Determine the (X, Y) coordinate at the center of the cell enclosing the given text.  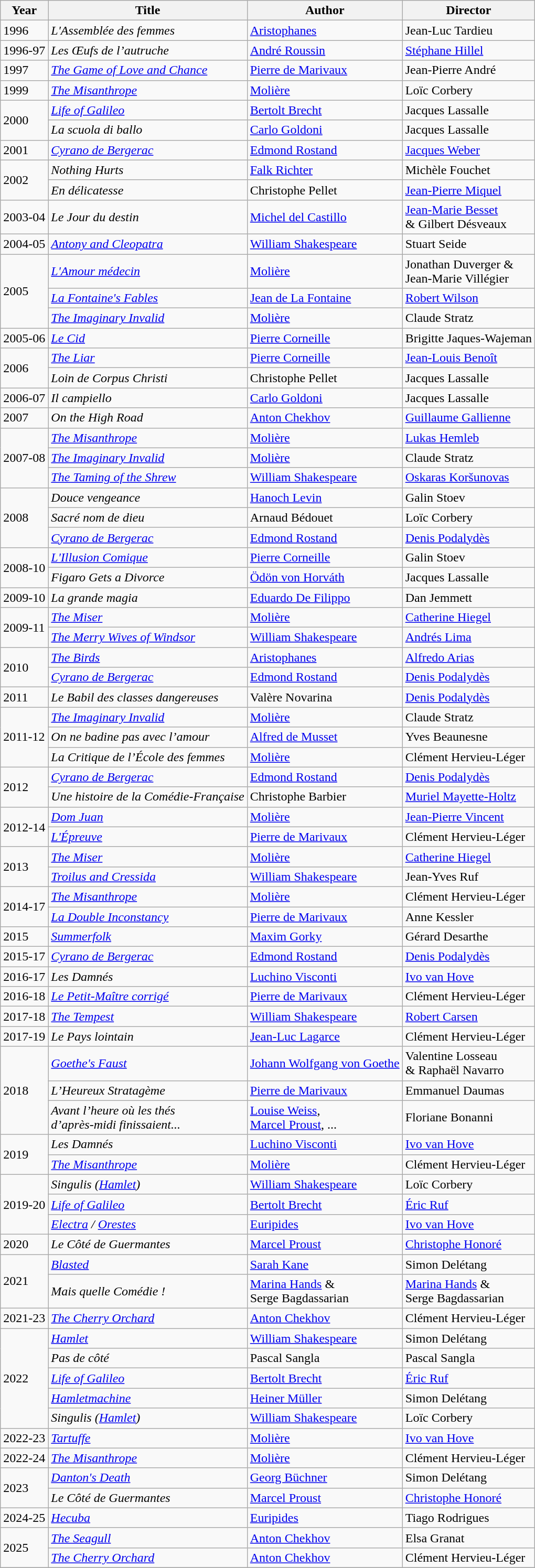
2019-20 (24, 1204)
2008 (24, 517)
Douce vengeance (148, 498)
La Fontaine's Fables (148, 298)
Avant l’heure où les thés d’après-midi finissaient... (148, 1118)
Gérard Desarthe (468, 937)
Guillaume Gallienne (468, 418)
Hanoch Levin (325, 498)
2005 (24, 290)
Jean-Pierre Miquel (468, 190)
Muriel Mayette-Holtz (468, 797)
2012 (24, 787)
2004-05 (24, 244)
Ödön von Horváth (325, 577)
La Critique de l’École des femmes (148, 757)
2020 (24, 1244)
Anne Kessler (468, 917)
On the High Road (148, 418)
2009-11 (24, 628)
L'Assemblée des femmes (148, 30)
2001 (24, 150)
The Taming of the Shrew (148, 478)
Le Jour du destin (148, 217)
Le Petit-Maître corrigé (148, 997)
2022-24 (24, 1458)
En délicatesse (148, 190)
2019 (24, 1154)
Hamletmachine (148, 1398)
Andrés Lima (468, 637)
2002 (24, 180)
La grande magia (148, 597)
Electra / Orestes (148, 1224)
Lukas Hemleb (468, 438)
Title (148, 10)
Le Pays lointain (148, 1036)
2000 (24, 120)
2009-10 (24, 597)
2024-25 (24, 1518)
Jean-Marie Besset & Gilbert Désveaux (468, 217)
Johann Wolfgang von Goethe (325, 1063)
Alfredo Arias (468, 657)
2011 (24, 697)
L'Amour médecin (148, 271)
1999 (24, 90)
2022-23 (24, 1438)
Une histoire de la Comédie-Française (148, 797)
Sarah Kane (325, 1264)
Author (325, 10)
Dan Jemmett (468, 597)
Year (24, 10)
Christophe Barbier (325, 797)
Georg Büchner (325, 1478)
La scuola di ballo (148, 130)
Maxim Gorky (325, 937)
Jean-Yves Ruf (468, 877)
Robert Carsen (468, 1017)
Hamlet (148, 1338)
2006 (24, 368)
Michel del Castillo (325, 217)
2022 (24, 1378)
1996 (24, 30)
2011-12 (24, 737)
1996-97 (24, 50)
Eduardo De Filippo (325, 597)
2016-18 (24, 997)
Louise Weiss, Marcel Proust, ... (325, 1118)
Les Œufs de l’autruche (148, 50)
Michèle Fouchet (468, 170)
2017-19 (24, 1036)
Elsa Granat (468, 1538)
Jean-Pierre Vincent (468, 817)
Stuart Seide (468, 244)
2003-04 (24, 217)
Pas de côté (148, 1358)
L’Heureux Stratagème (148, 1090)
Jean de La Fontaine (325, 298)
Jean-Louis Benoît (468, 358)
Dom Juan (148, 817)
Emmanuel Daumas (468, 1090)
Robert Wilson (468, 298)
The Birds (148, 657)
2012-14 (24, 827)
Oskaras Koršunovas (468, 478)
2013 (24, 867)
2014-17 (24, 906)
Troilus and Cressida (148, 877)
Alfred de Musset (325, 737)
Jean-Luc Tardieu (468, 30)
The Game of Love and Chance (148, 70)
The Merry Wives of Windsor (148, 637)
Tartuffe (148, 1438)
Brigitte Jaques-Wajeman (468, 338)
Nothing Hurts (148, 170)
Stéphane Hillel (468, 50)
2017-18 (24, 1017)
Loin de Corpus Christi (148, 378)
Blasted (148, 1264)
2007-08 (24, 458)
Sacré nom de dieu (148, 517)
Arnaud Bédouet (325, 517)
Il campiello (148, 398)
2010 (24, 667)
2018 (24, 1090)
The Seagull (148, 1538)
Jean-Pierre André (468, 70)
Summerfolk (148, 937)
Mais quelle Comédie ! (148, 1292)
The Liar (148, 358)
Le Babil des classes dangereuses (148, 697)
L'Illusion Comique (148, 557)
Danton's Death (148, 1478)
2015 (24, 937)
Yves Beaunesne (468, 737)
Valentine Losseau & Raphaël Navarro (468, 1063)
2006-07 (24, 398)
2021 (24, 1281)
Goethe's Faust (148, 1063)
Jacques Weber (468, 150)
Heiner Müller (325, 1398)
Figaro Gets a Divorce (148, 577)
Valère Novarina (325, 697)
The Tempest (148, 1017)
Falk Richter (325, 170)
1997 (24, 70)
2016-17 (24, 977)
2008-10 (24, 567)
André Roussin (325, 50)
La Double Inconstancy (148, 917)
Hecuba (148, 1518)
Director (468, 10)
2005-06 (24, 338)
2021-23 (24, 1318)
Jonathan Duverger & Jean-Marie Villégier (468, 271)
L'Épreuve (148, 837)
2023 (24, 1488)
Floriane Bonanni (468, 1118)
2015-17 (24, 957)
On ne badine pas avec l’amour (148, 737)
Jean-Luc Lagarce (325, 1036)
Antony and Cleopatra (148, 244)
2007 (24, 418)
2025 (24, 1548)
Le Cid (148, 338)
Tiago Rodrigues (468, 1518)
